Scan for the cell matching the given text and deliver its (X, Y) coordinate at center. 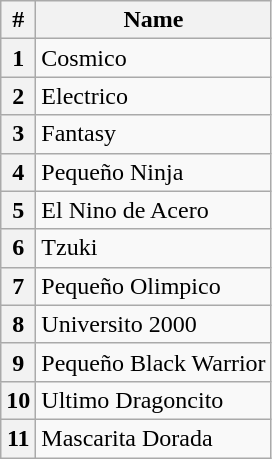
Mascarita Dorada (154, 438)
7 (18, 286)
# (18, 20)
Electrico (154, 96)
8 (18, 324)
Pequeño Olimpico (154, 286)
4 (18, 172)
9 (18, 362)
Cosmico (154, 58)
6 (18, 248)
Pequeño Black Warrior (154, 362)
Name (154, 20)
1 (18, 58)
Pequeño Ninja (154, 172)
2 (18, 96)
Fantasy (154, 134)
Universito 2000 (154, 324)
El Nino de Acero (154, 210)
5 (18, 210)
11 (18, 438)
3 (18, 134)
Tzuki (154, 248)
Ultimo Dragoncito (154, 400)
10 (18, 400)
